Detect which cell encompasses the target text, then output its (x, y) center coordinate. 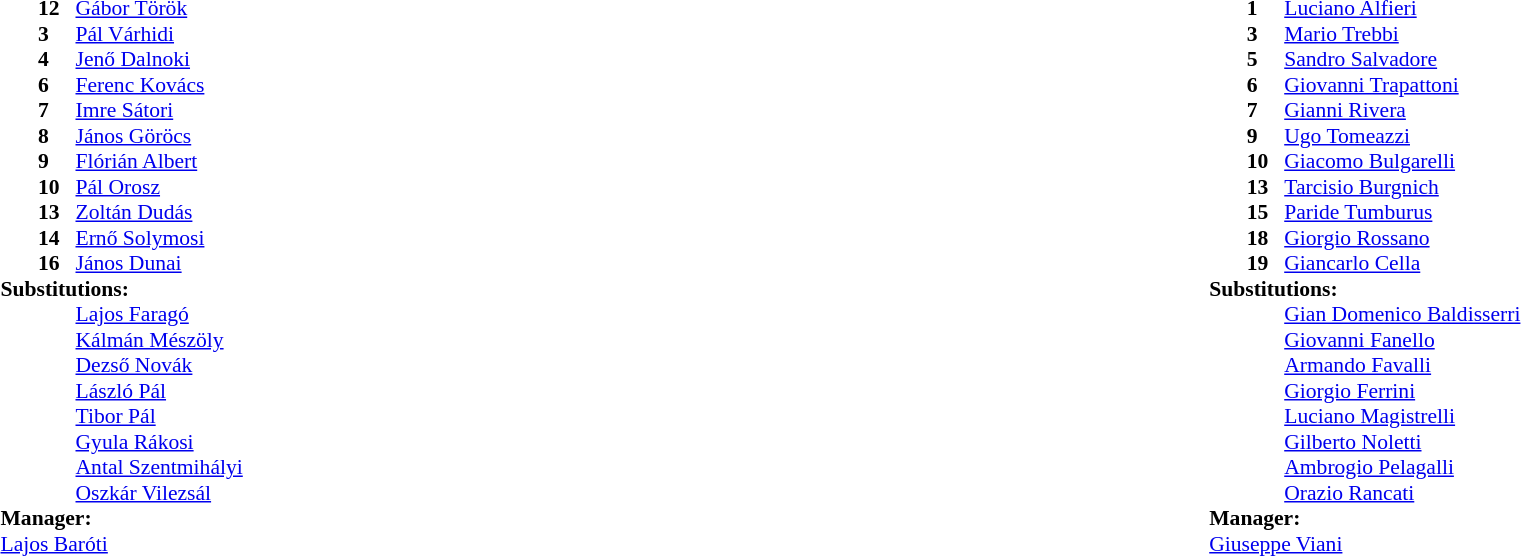
Gian Domenico Baldisserri (1402, 315)
Ernő Solymosi (160, 238)
8 (57, 136)
Ambrogio Pelagalli (1402, 467)
Zoltán Dudás (160, 213)
János Göröcs (160, 136)
Orazio Rancati (1402, 493)
Antal Szentmihályi (160, 467)
Luciano Magistrelli (1402, 417)
16 (57, 263)
Giancarlo Cella (1402, 263)
Imre Sátori (160, 111)
Pál Orosz (160, 187)
Paride Tumburus (1402, 213)
Sandro Salvadore (1402, 59)
Ferenc Kovács (160, 85)
Gianni Rivera (1402, 111)
4 (57, 59)
Gilberto Noletti (1402, 442)
Jenő Dalnoki (160, 59)
Mario Trebbi (1402, 34)
Tarcisio Burgnich (1402, 187)
15 (1266, 213)
Lajos Faragó (160, 315)
Flórián Albert (160, 161)
László Pál (160, 391)
5 (1266, 59)
Pál Várhidi (160, 34)
Giovanni Trapattoni (1402, 85)
Oszkár Vilezsál (160, 493)
Giorgio Ferrini (1402, 391)
Giorgio Rossano (1402, 238)
Giacomo Bulgarelli (1402, 161)
Tibor Pál (160, 417)
Dezső Novák (160, 365)
Giovanni Fanello (1402, 340)
Kálmán Mészöly (160, 340)
Ugo Tomeazzi (1402, 136)
Gyula Rákosi (160, 442)
18 (1266, 238)
14 (57, 238)
Armando Favalli (1402, 365)
János Dunai (160, 263)
19 (1266, 263)
